Return the [X, Y] coordinate for the center point of the cell that contains the specified text.  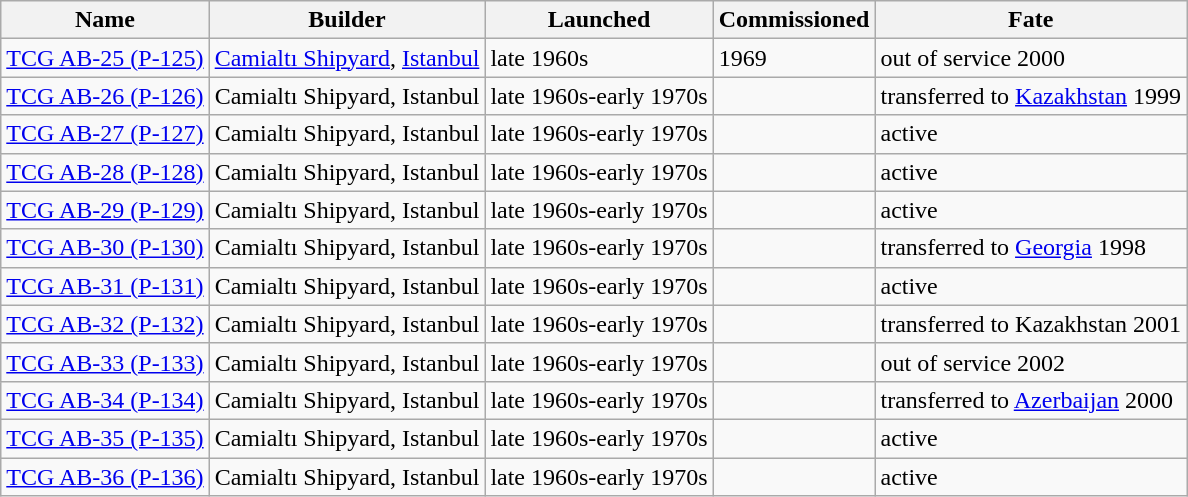
TCG AB-26 (P-126) [105, 96]
transferred to Kazakhstan 2001 [1031, 324]
Name [105, 20]
1969 [794, 58]
Launched [599, 20]
TCG AB-31 (P-131) [105, 286]
Commissioned [794, 20]
Fate [1031, 20]
TCG AB-36 (P-136) [105, 477]
TCG AB-28 (P-128) [105, 172]
Builder [347, 20]
out of service 2002 [1031, 362]
transferred to Georgia 1998 [1031, 248]
out of service 2000 [1031, 58]
late 1960s [599, 58]
TCG AB-35 (P-135) [105, 438]
TCG AB-33 (P-133) [105, 362]
TCG AB-29 (P-129) [105, 210]
TCG AB-30 (P-130) [105, 248]
transferred to Kazakhstan 1999 [1031, 96]
TCG AB-32 (P-132) [105, 324]
transferred to Azerbaijan 2000 [1031, 400]
TCG AB-34 (P-134) [105, 400]
TCG AB-27 (P-127) [105, 134]
TCG AB-25 (P-125) [105, 58]
